Determine the [X, Y] coordinate at the center of the cell enclosing the given text.  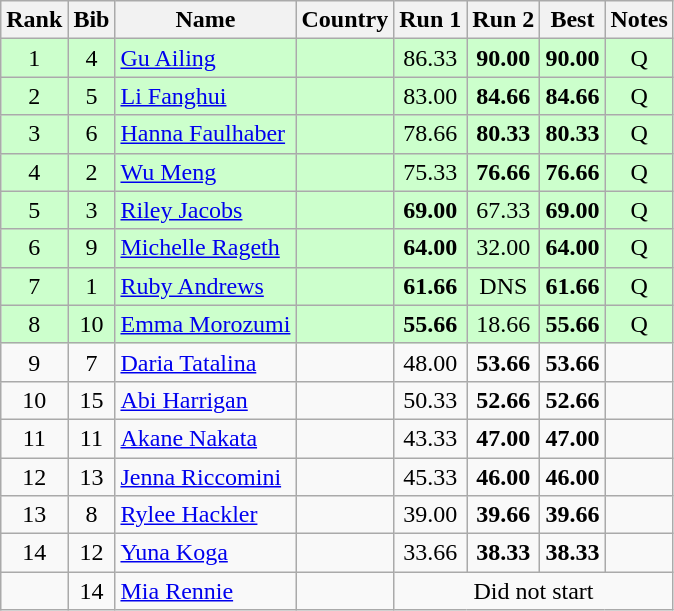
75.33 [430, 172]
86.33 [430, 58]
Did not start [534, 591]
Akane Nakata [206, 438]
Emma Morozumi [206, 324]
Michelle Rageth [206, 248]
Rank [34, 20]
Bib [92, 20]
43.33 [430, 438]
15 [92, 400]
Abi Harrigan [206, 400]
Country [345, 20]
Gu Ailing [206, 58]
48.00 [430, 362]
67.33 [504, 210]
33.66 [430, 553]
83.00 [430, 96]
Daria Tatalina [206, 362]
Best [572, 20]
Mia Rennie [206, 591]
Wu Meng [206, 172]
39.00 [430, 515]
Name [206, 20]
50.33 [430, 400]
32.00 [504, 248]
Hanna Faulhaber [206, 134]
Rylee Hackler [206, 515]
45.33 [430, 477]
Riley Jacobs [206, 210]
Li Fanghui [206, 96]
DNS [504, 286]
Run 1 [430, 20]
18.66 [504, 324]
Yuna Koga [206, 553]
Ruby Andrews [206, 286]
Notes [639, 20]
Run 2 [504, 20]
78.66 [430, 134]
Jenna Riccomini [206, 477]
